Find where the given text appears and provide that cell's center as (X, Y) coordinate. 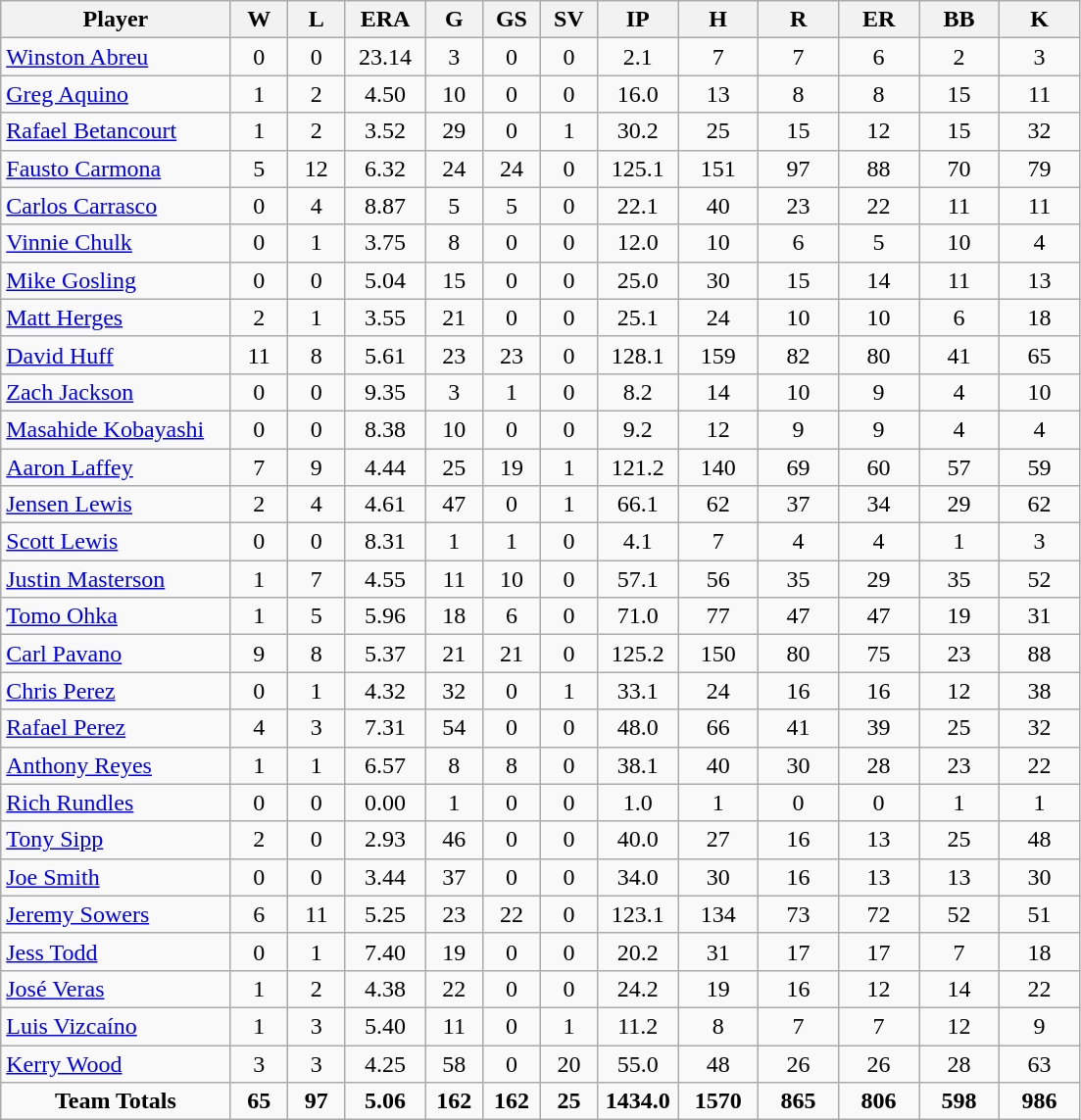
5.96 (385, 616)
79 (1040, 169)
63 (1040, 1063)
Chris Perez (116, 691)
12.0 (638, 243)
82 (799, 355)
865 (799, 1101)
150 (718, 654)
23.14 (385, 57)
3.52 (385, 131)
159 (718, 355)
Greg Aquino (116, 94)
5.61 (385, 355)
Zach Jackson (116, 392)
Carl Pavano (116, 654)
70 (959, 169)
4.1 (638, 542)
Scott Lewis (116, 542)
34.0 (638, 877)
8.31 (385, 542)
30.2 (638, 131)
Masahide Kobayashi (116, 429)
38 (1040, 691)
39 (879, 728)
1434.0 (638, 1101)
6.57 (385, 765)
58 (455, 1063)
5.06 (385, 1101)
GS (512, 20)
Luis Vizcaíno (116, 1026)
Anthony Reyes (116, 765)
2.93 (385, 840)
8.87 (385, 206)
Rafael Perez (116, 728)
Aaron Laffey (116, 467)
33.1 (638, 691)
56 (718, 579)
4.61 (385, 505)
123.1 (638, 914)
20.2 (638, 951)
L (318, 20)
Tony Sipp (116, 840)
22.1 (638, 206)
46 (455, 840)
Player (116, 20)
Jensen Lewis (116, 505)
R (799, 20)
Kerry Wood (116, 1063)
598 (959, 1101)
75 (879, 654)
54 (455, 728)
9.35 (385, 392)
W (259, 20)
8.2 (638, 392)
Jess Todd (116, 951)
Matt Herges (116, 317)
5.37 (385, 654)
66 (718, 728)
3.75 (385, 243)
121.2 (638, 467)
72 (879, 914)
8.38 (385, 429)
Joe Smith (116, 877)
ER (879, 20)
3.55 (385, 317)
25.0 (638, 280)
77 (718, 616)
34 (879, 505)
G (455, 20)
27 (718, 840)
66.1 (638, 505)
2.1 (638, 57)
ERA (385, 20)
20 (568, 1063)
BB (959, 20)
7.40 (385, 951)
K (1040, 20)
José Veras (116, 989)
25.1 (638, 317)
125.1 (638, 169)
71.0 (638, 616)
51 (1040, 914)
5.40 (385, 1026)
6.32 (385, 169)
Rich Rundles (116, 803)
4.32 (385, 691)
Carlos Carrasco (116, 206)
Tomo Ohka (116, 616)
4.55 (385, 579)
7.31 (385, 728)
125.2 (638, 654)
Jeremy Sowers (116, 914)
IP (638, 20)
Justin Masterson (116, 579)
16.0 (638, 94)
Team Totals (116, 1101)
69 (799, 467)
4.25 (385, 1063)
David Huff (116, 355)
5.04 (385, 280)
134 (718, 914)
151 (718, 169)
4.44 (385, 467)
9.2 (638, 429)
1570 (718, 1101)
11.2 (638, 1026)
3.44 (385, 877)
48.0 (638, 728)
4.50 (385, 94)
0.00 (385, 803)
4.38 (385, 989)
57 (959, 467)
H (718, 20)
SV (568, 20)
1.0 (638, 803)
986 (1040, 1101)
38.1 (638, 765)
57.1 (638, 579)
59 (1040, 467)
73 (799, 914)
Vinnie Chulk (116, 243)
140 (718, 467)
806 (879, 1101)
24.2 (638, 989)
60 (879, 467)
Mike Gosling (116, 280)
Winston Abreu (116, 57)
40.0 (638, 840)
Rafael Betancourt (116, 131)
128.1 (638, 355)
5.25 (385, 914)
55.0 (638, 1063)
Fausto Carmona (116, 169)
